Pinpoint the cell where the given text exists, returning its [x, y] midpoint coordinate. 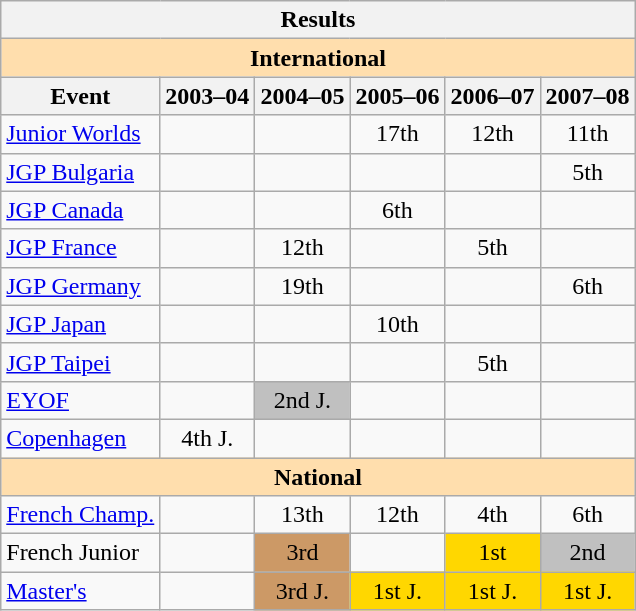
EYOF [80, 400]
4th [492, 515]
JGP Germany [80, 286]
10th [398, 324]
JGP Japan [80, 324]
2007–08 [588, 96]
11th [588, 134]
JGP France [80, 248]
JGP Canada [80, 210]
Results [318, 20]
JGP Bulgaria [80, 172]
Event [80, 96]
Copenhagen [80, 438]
Master's [80, 591]
French Junior [80, 553]
4th J. [208, 438]
Junior Worlds [80, 134]
19th [302, 286]
French Champ. [80, 515]
International [318, 58]
2nd [588, 553]
JGP Taipei [80, 362]
17th [398, 134]
2004–05 [302, 96]
2003–04 [208, 96]
3rd [302, 553]
13th [302, 515]
2nd J. [302, 400]
2005–06 [398, 96]
National [318, 477]
2006–07 [492, 96]
3rd J. [302, 591]
1st [492, 553]
